Search for the cell housing the specified text and yield its (x, y) center coordinate. 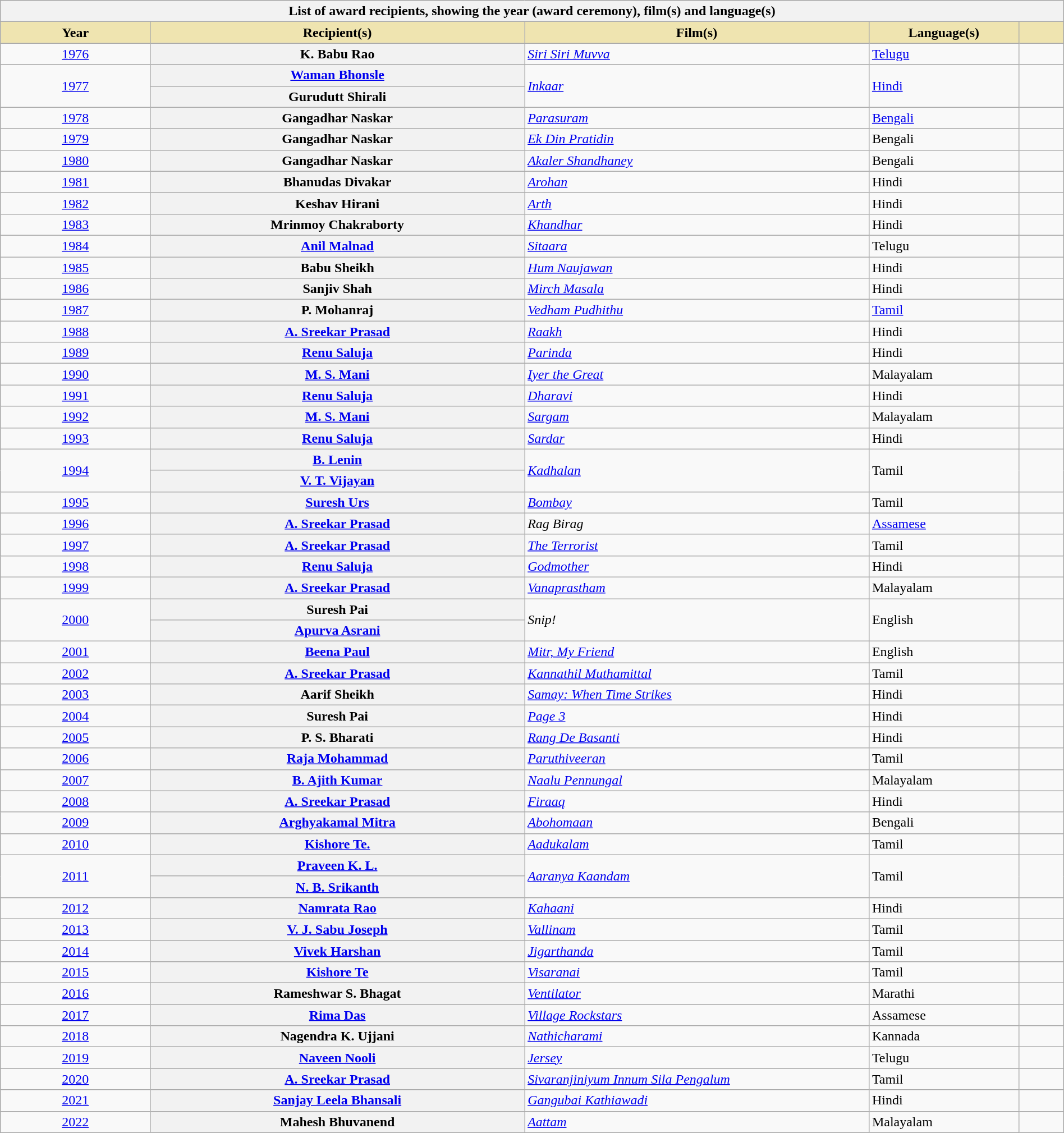
Jigarthanda (697, 951)
1990 (75, 374)
1979 (75, 139)
1977 (75, 86)
2013 (75, 929)
1976 (75, 54)
Parasuram (697, 118)
Raja Mohammad (338, 759)
1987 (75, 310)
Rameshwar S. Bhagat (338, 994)
1980 (75, 160)
1988 (75, 332)
Aattam (697, 1122)
Suresh Urs (338, 502)
Praveen K. L. (338, 865)
2007 (75, 780)
2005 (75, 737)
2012 (75, 908)
Page 3 (697, 716)
Arohan (697, 182)
Godmother (697, 566)
Arth (697, 203)
1994 (75, 470)
Samay: When Time Strikes (697, 695)
2001 (75, 652)
Nathicharami (697, 1036)
Kannada (944, 1036)
Kahaani (697, 908)
Apurva Asrani (338, 631)
Kadhalan (697, 470)
1981 (75, 182)
1998 (75, 566)
Arghyakamal Mitra (338, 823)
Gangubai Kathiawadi (697, 1100)
2008 (75, 801)
2000 (75, 620)
Akaler Shandhaney (697, 160)
2015 (75, 973)
2016 (75, 994)
Namrata Rao (338, 908)
Vedham Pudhithu (697, 310)
2002 (75, 673)
Rag Birag (697, 524)
Sargam (697, 417)
Recipient(s) (338, 33)
Keshav Hirani (338, 203)
1985 (75, 268)
Nagendra K. Ujjani (338, 1036)
Kishore Te. (338, 844)
The Terrorist (697, 545)
Rang De Basanti (697, 737)
Aadukalam (697, 844)
1989 (75, 353)
Marathi (944, 994)
Dharavi (697, 396)
2004 (75, 716)
2017 (75, 1015)
B. Ajith Kumar (338, 780)
1984 (75, 246)
1999 (75, 588)
1995 (75, 502)
Hum Naujawan (697, 268)
Ventilator (697, 994)
2011 (75, 876)
1986 (75, 289)
Vivek Harshan (338, 951)
2018 (75, 1036)
Siri Siri Muvva (697, 54)
Kannathil Muthamittal (697, 673)
Waman Bhonsle (338, 75)
Vallinam (697, 929)
Babu Sheikh (338, 268)
2003 (75, 695)
1982 (75, 203)
1997 (75, 545)
Parinda (697, 353)
2014 (75, 951)
V. T. Vijayan (338, 481)
Language(s) (944, 33)
Sanjiv Shah (338, 289)
Mahesh Bhuvanend (338, 1122)
Ek Din Pratidin (697, 139)
2021 (75, 1100)
Bhanudas Divakar (338, 182)
2010 (75, 844)
Kishore Te (338, 973)
Inkaar (697, 86)
K. Babu Rao (338, 54)
B. Lenin (338, 460)
Mrinmoy Chakraborty (338, 224)
Abohomaan (697, 823)
Gurudutt Shirali (338, 97)
Snip! (697, 620)
2022 (75, 1122)
Naveen Nooli (338, 1058)
Beena Paul (338, 652)
Paruthiveeran (697, 759)
1993 (75, 438)
2020 (75, 1079)
2009 (75, 823)
Mitr, My Friend (697, 652)
Year (75, 33)
Sardar (697, 438)
1992 (75, 417)
1996 (75, 524)
Aarif Sheikh (338, 695)
Village Rockstars (697, 1015)
P. S. Bharati (338, 737)
Film(s) (697, 33)
Sivaranjiniyum Innum Sila Pengalum (697, 1079)
1983 (75, 224)
2006 (75, 759)
P. Mohanraj (338, 310)
Sanjay Leela Bhansali (338, 1100)
Bombay (697, 502)
Jersey (697, 1058)
Sitaara (697, 246)
1978 (75, 118)
Rima Das (338, 1015)
Khandhar (697, 224)
V. J. Sabu Joseph (338, 929)
N. B. Srikanth (338, 887)
Firaaq (697, 801)
Aaranya Kaandam (697, 876)
Raakh (697, 332)
Anil Malnad (338, 246)
Naalu Pennungal (697, 780)
List of award recipients, showing the year (award ceremony), film(s) and language(s) (532, 11)
Iyer the Great (697, 374)
1991 (75, 396)
2019 (75, 1058)
Mirch Masala (697, 289)
Vanaprastham (697, 588)
Visaranai (697, 973)
